Output the (X, Y) coordinate of the center of the cell containing the given text.  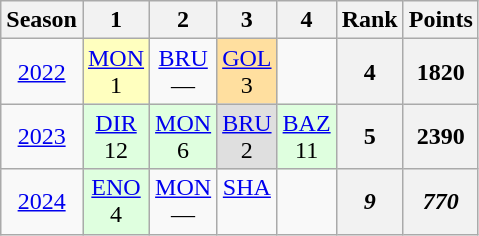
1 (116, 20)
BRU— (184, 72)
BAZ11 (306, 136)
DIR12 (116, 136)
Rank (370, 20)
SHA (247, 202)
MON6 (184, 136)
2 (184, 20)
GOL3 (247, 72)
9 (370, 202)
2022 (42, 72)
Season (42, 20)
5 (370, 136)
BRU2 (247, 136)
1820 (440, 72)
Points (440, 20)
2023 (42, 136)
ENO4 (116, 202)
770 (440, 202)
2390 (440, 136)
2024 (42, 202)
3 (247, 20)
MON1 (116, 72)
MON— (184, 202)
